Return the (X, Y) coordinate for the center point of the cell that contains the specified text.  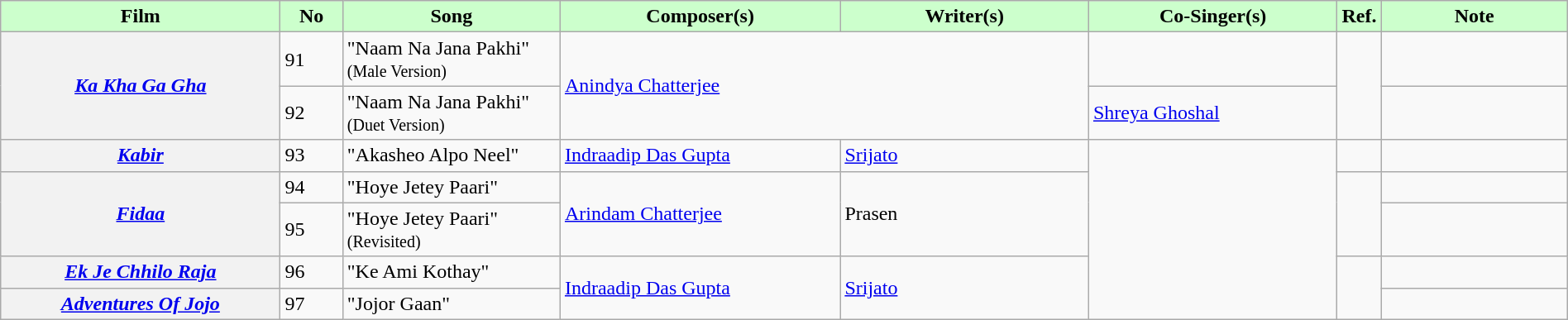
Film (141, 17)
Note (1474, 17)
Anindya Chatterjee (824, 86)
No (311, 17)
91 (311, 60)
97 (311, 303)
Adventures Of Jojo (141, 303)
Co-Singer(s) (1212, 17)
Ek Je Chhilo Raja (141, 272)
"Naam Na Jana Pakhi"(Male Version) (452, 60)
"Naam Na Jana Pakhi"(Duet Version) (452, 112)
Composer(s) (700, 17)
96 (311, 272)
"Hoye Jetey Paari" (452, 187)
Prasen (964, 213)
95 (311, 230)
Arindam Chatterjee (700, 213)
Fidaa (141, 213)
93 (311, 155)
"Ke Ami Kothay" (452, 272)
94 (311, 187)
"Jojor Gaan" (452, 303)
Ref. (1360, 17)
92 (311, 112)
Kabir (141, 155)
Song (452, 17)
Shreya Ghoshal (1212, 112)
Writer(s) (964, 17)
"Akasheo Alpo Neel" (452, 155)
"Hoye Jetey Paari"(Revisited) (452, 230)
Ka Kha Ga Gha (141, 86)
